Pinpoint the cell where the given text exists, returning its [X, Y] midpoint coordinate. 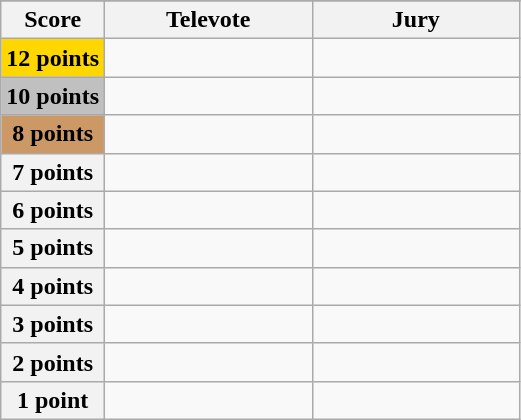
6 points [53, 210]
10 points [53, 96]
3 points [53, 324]
Televote [209, 20]
1 point [53, 400]
8 points [53, 134]
7 points [53, 172]
12 points [53, 58]
2 points [53, 362]
5 points [53, 248]
4 points [53, 286]
Jury [416, 20]
Score [53, 20]
